Output the (X, Y) coordinate of the center of the cell containing the given text.  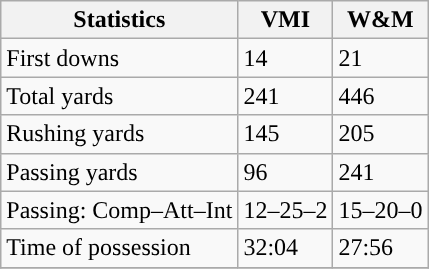
15–20–0 (380, 210)
Time of possession (120, 248)
Total yards (120, 96)
Rushing yards (120, 134)
Passing: Comp–Att–Int (120, 210)
Statistics (120, 20)
446 (380, 96)
Passing yards (120, 172)
W&M (380, 20)
145 (286, 134)
96 (286, 172)
27:56 (380, 248)
First downs (120, 58)
12–25–2 (286, 210)
VMI (286, 20)
14 (286, 58)
205 (380, 134)
21 (380, 58)
32:04 (286, 248)
